Provide the (X, Y) coordinate of the cell's center where the given text is located.  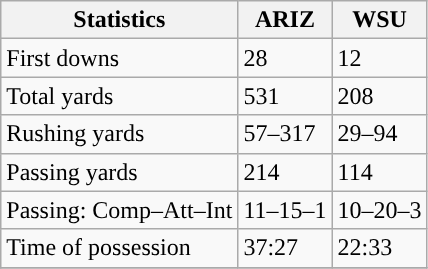
Rushing yards (120, 134)
Passing yards (120, 172)
57–317 (285, 134)
28 (285, 58)
531 (285, 96)
Total yards (120, 96)
11–15–1 (285, 210)
Time of possession (120, 248)
29–94 (380, 134)
ARIZ (285, 20)
208 (380, 96)
Passing: Comp–Att–Int (120, 210)
37:27 (285, 248)
WSU (380, 20)
214 (285, 172)
10–20–3 (380, 210)
22:33 (380, 248)
Statistics (120, 20)
First downs (120, 58)
114 (380, 172)
12 (380, 58)
